Scan for the cell matching the given text and deliver its (x, y) coordinate at center. 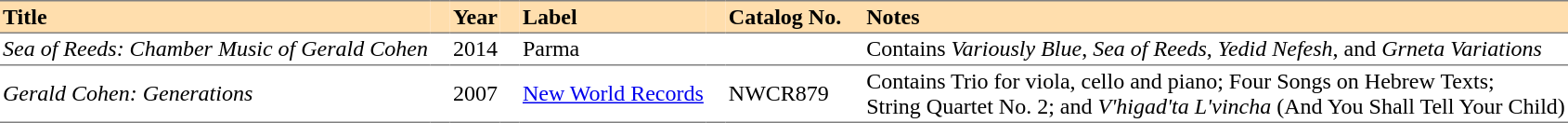
New World Records (613, 94)
NWCR879 (785, 94)
Label (613, 17)
Contains Trio for viola, cello and piano; Four Songs on Hebrew Texts; String Quartet No. 2; and V'higad'ta L'vincha (And You Shall Tell Your Child) (1216, 94)
Catalog No. (785, 17)
2014 (475, 49)
Parma (613, 49)
Notes (1216, 17)
Contains Variously Blue, Sea of Reeds, Yedid Nefesh, and Grneta Variations (1216, 49)
Title (215, 17)
2007 (475, 94)
Sea of Reeds: Chamber Music of Gerald Cohen (215, 49)
Gerald Cohen: Generations (215, 94)
Year (475, 17)
